Scan for the cell matching the given text and deliver its [X, Y] coordinate at center. 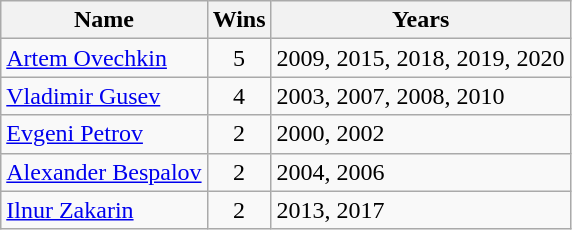
2013, 2017 [420, 210]
2004, 2006 [420, 172]
2009, 2015, 2018, 2019, 2020 [420, 58]
Name [104, 20]
Evgeni Petrov [104, 134]
4 [239, 96]
Ilnur Zakarin [104, 210]
2000, 2002 [420, 134]
5 [239, 58]
Wins [239, 20]
2003, 2007, 2008, 2010 [420, 96]
Alexander Bespalov [104, 172]
Artem Ovechkin [104, 58]
Vladimir Gusev [104, 96]
Years [420, 20]
